Return the (x, y) coordinate for the center point of the cell that contains the specified text.  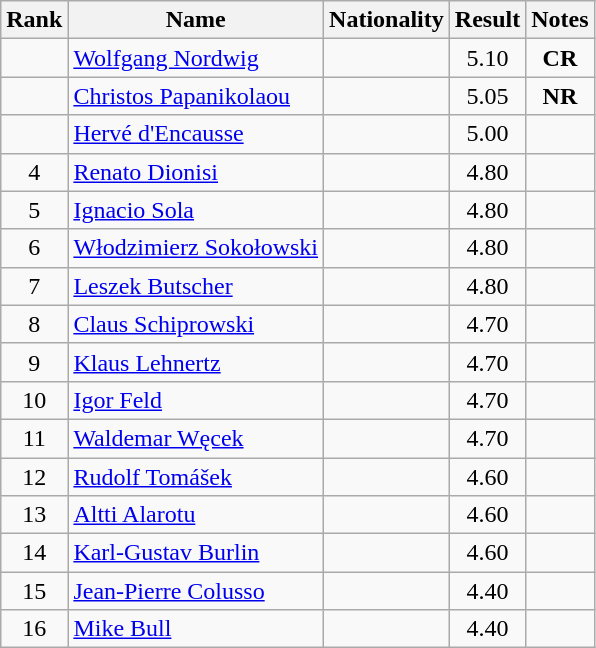
7 (34, 286)
13 (34, 515)
Christos Papanikolaou (196, 96)
Renato Dionisi (196, 172)
12 (34, 477)
CR (560, 58)
Rank (34, 20)
10 (34, 400)
6 (34, 248)
Mike Bull (196, 629)
5 (34, 210)
Igor Feld (196, 400)
Waldemar Węcek (196, 438)
Jean-Pierre Colusso (196, 591)
8 (34, 324)
Name (196, 20)
4 (34, 172)
Ignacio Sola (196, 210)
Result (487, 20)
11 (34, 438)
5.05 (487, 96)
Claus Schiprowski (196, 324)
Włodzimierz Sokołowski (196, 248)
5.00 (487, 134)
Wolfgang Nordwig (196, 58)
NR (560, 96)
Altti Alarotu (196, 515)
Hervé d'Encausse (196, 134)
9 (34, 362)
5.10 (487, 58)
14 (34, 553)
Rudolf Tomášek (196, 477)
Karl-Gustav Burlin (196, 553)
Klaus Lehnertz (196, 362)
16 (34, 629)
15 (34, 591)
Nationality (387, 20)
Notes (560, 20)
Leszek Butscher (196, 286)
